Detect which cell encompasses the target text, then output its (x, y) center coordinate. 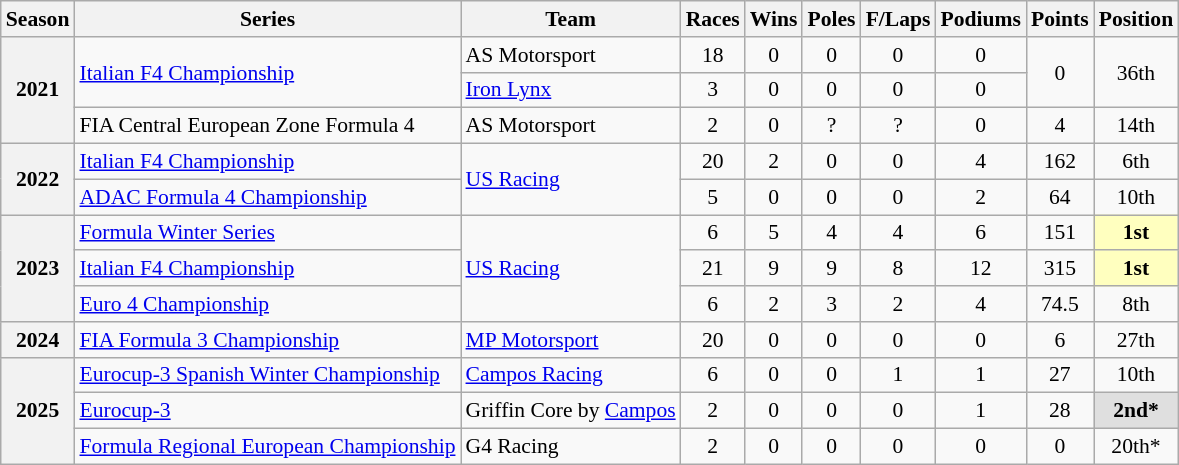
F/Laps (898, 19)
Formula Regional European Championship (267, 447)
27th (1136, 340)
Position (1136, 19)
Iron Lynx (570, 90)
Poles (831, 19)
Team (570, 19)
MP Motorsport (570, 340)
315 (1060, 269)
Formula Winter Series (267, 233)
6th (1136, 162)
162 (1060, 162)
Eurocup-3 Spanish Winter Championship (267, 375)
Races (713, 19)
64 (1060, 197)
14th (1136, 126)
36th (1136, 72)
Podiums (980, 19)
74.5 (1060, 304)
Wins (774, 19)
Series (267, 19)
Griffin Core by Campos (570, 411)
2023 (38, 268)
G4 Racing (570, 447)
8th (1136, 304)
12 (980, 269)
ADAC Formula 4 Championship (267, 197)
Euro 4 Championship (267, 304)
27 (1060, 375)
18 (713, 55)
Eurocup-3 (267, 411)
2025 (38, 410)
FIA Formula 3 Championship (267, 340)
151 (1060, 233)
2021 (38, 90)
FIA Central European Zone Formula 4 (267, 126)
2nd* (1136, 411)
Points (1060, 19)
21 (713, 269)
8 (898, 269)
Campos Racing (570, 375)
28 (1060, 411)
2022 (38, 180)
20th* (1136, 447)
Season (38, 19)
2024 (38, 340)
